Locate the cell with the specified text and output its [x, y] center coordinate. 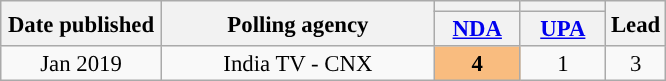
NDA [477, 30]
UPA [563, 30]
1 [563, 64]
Polling agency [298, 24]
4 [477, 64]
Lead [636, 24]
3 [636, 64]
Jan 2019 [82, 64]
India TV - CNX [298, 64]
Date published [82, 24]
